Detect which cell encompasses the target text, then output its [X, Y] center coordinate. 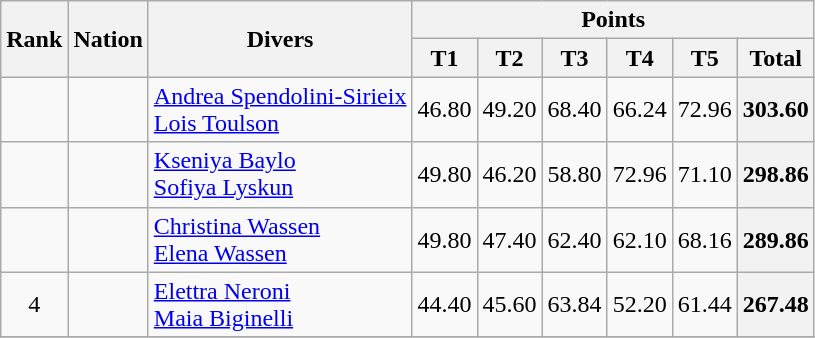
49.20 [510, 110]
289.86 [776, 240]
T3 [574, 58]
Total [776, 58]
45.60 [510, 304]
Elettra NeroniMaia Biginelli [280, 304]
46.80 [444, 110]
Christina WassenElena Wassen [280, 240]
T4 [640, 58]
298.86 [776, 174]
68.40 [574, 110]
Andrea Spendolini-SirieixLois Toulson [280, 110]
Points [613, 20]
62.40 [574, 240]
68.16 [704, 240]
63.84 [574, 304]
61.44 [704, 304]
Kseniya BayloSofiya Lyskun [280, 174]
62.10 [640, 240]
T1 [444, 58]
71.10 [704, 174]
Nation [108, 39]
4 [34, 304]
Rank [34, 39]
44.40 [444, 304]
58.80 [574, 174]
66.24 [640, 110]
T2 [510, 58]
267.48 [776, 304]
T5 [704, 58]
46.20 [510, 174]
52.20 [640, 304]
Divers [280, 39]
47.40 [510, 240]
303.60 [776, 110]
